Return (X, Y) of the center of cell containing provided text 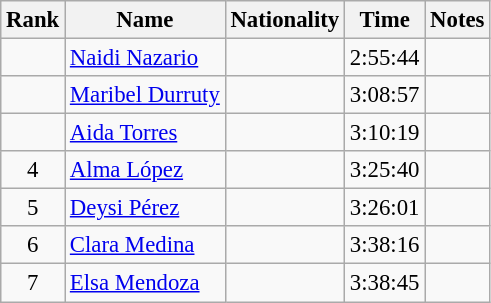
Maribel Durruty (146, 95)
Alma López (146, 170)
7 (33, 283)
Name (146, 20)
Deysi Pérez (146, 208)
Naidi Nazario (146, 58)
Nationality (284, 20)
Elsa Mendoza (146, 283)
3:38:45 (385, 283)
2:55:44 (385, 58)
Rank (33, 20)
Time (385, 20)
3:38:16 (385, 245)
Notes (458, 20)
Aida Torres (146, 133)
3:25:40 (385, 170)
3:10:19 (385, 133)
6 (33, 245)
3:26:01 (385, 208)
4 (33, 170)
5 (33, 208)
Clara Medina (146, 245)
3:08:57 (385, 95)
